Extract the [X, Y] coordinate from the center of the cell holding the provided text.  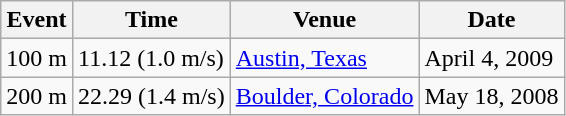
100 m [37, 58]
Event [37, 20]
Venue [324, 20]
11.12 (1.0 m/s) [151, 58]
22.29 (1.4 m/s) [151, 96]
Boulder, Colorado [324, 96]
May 18, 2008 [492, 96]
Date [492, 20]
200 m [37, 96]
Austin, Texas [324, 58]
Time [151, 20]
April 4, 2009 [492, 58]
